Determine the [X, Y] coordinate at the center of the cell enclosing the given text.  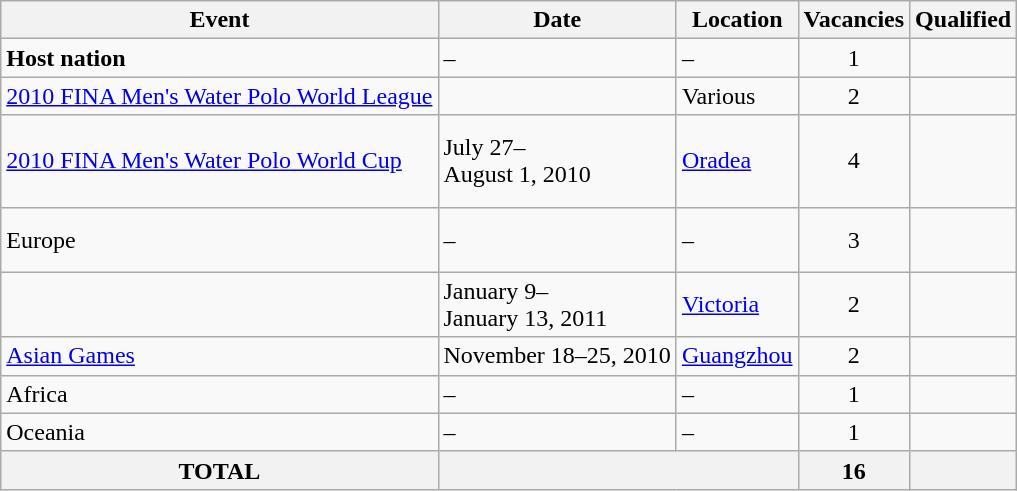
Vacancies [854, 20]
Africa [220, 394]
Europe [220, 240]
16 [854, 470]
Various [737, 96]
Location [737, 20]
November 18–25, 2010 [557, 356]
Victoria [737, 304]
3 [854, 240]
Event [220, 20]
4 [854, 161]
Qualified [964, 20]
2010 FINA Men's Water Polo World Cup [220, 161]
Oceania [220, 432]
January 9– January 13, 2011 [557, 304]
TOTAL [220, 470]
Date [557, 20]
Asian Games [220, 356]
Oradea [737, 161]
Host nation [220, 58]
2010 FINA Men's Water Polo World League [220, 96]
Guangzhou [737, 356]
July 27– August 1, 2010 [557, 161]
